Provide the (x, y) coordinate of the cell's center where the given text is located.  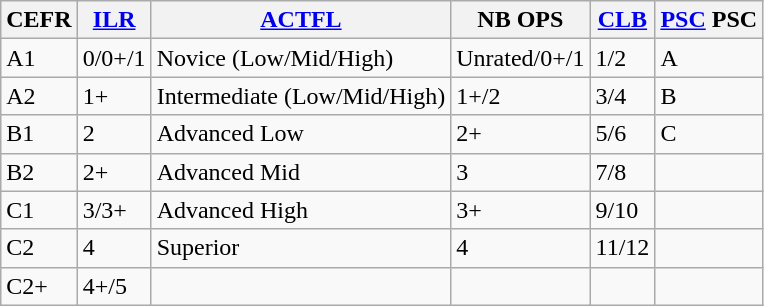
Advanced Mid (301, 172)
C2+ (39, 286)
3+ (520, 210)
PSC PSC (709, 20)
0/0+/1 (114, 58)
B2 (39, 172)
ACTFL (301, 20)
7/8 (622, 172)
1/2 (622, 58)
1+ (114, 96)
Unrated/0+/1 (520, 58)
A (709, 58)
3/4 (622, 96)
Novice (Low/Mid/High) (301, 58)
9/10 (622, 210)
1+/2 (520, 96)
ILR (114, 20)
4+/5 (114, 286)
C (709, 134)
A2 (39, 96)
C2 (39, 248)
Advanced Low (301, 134)
C1 (39, 210)
B1 (39, 134)
3 (520, 172)
2 (114, 134)
Advanced High (301, 210)
NB OPS (520, 20)
CEFR (39, 20)
A1 (39, 58)
11/12 (622, 248)
Intermediate (Low/Mid/High) (301, 96)
5/6 (622, 134)
Superior (301, 248)
3/3+ (114, 210)
CLB (622, 20)
B (709, 96)
